Provide the [x, y] coordinate of the cell's center where the given text is located.  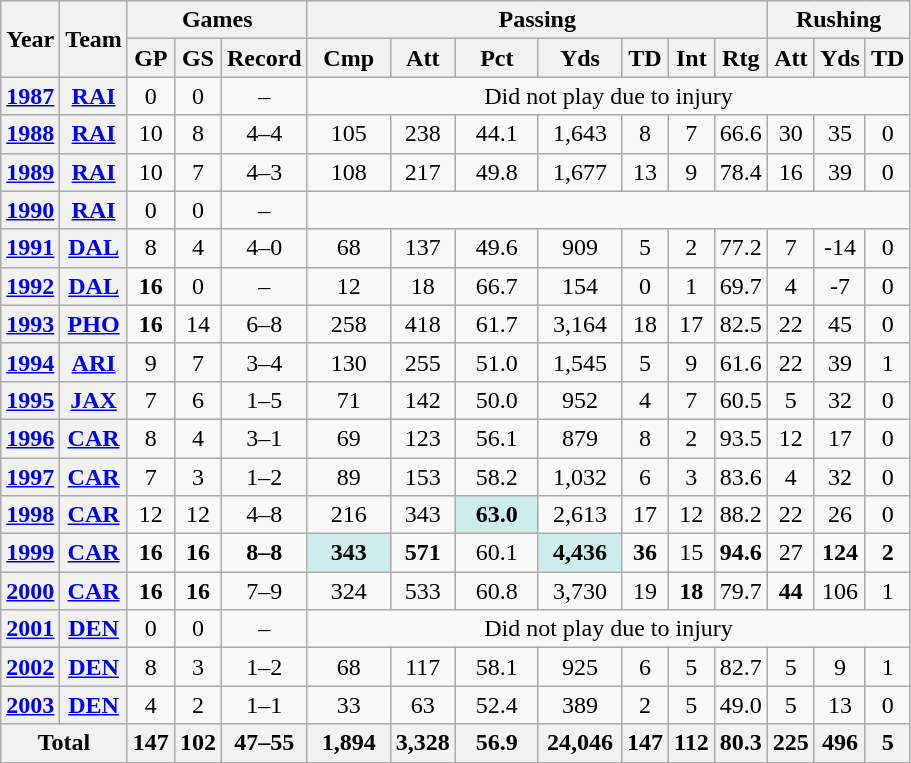
571 [422, 553]
94.6 [740, 553]
-7 [840, 286]
1998 [30, 515]
93.5 [740, 438]
1990 [30, 210]
82.7 [740, 667]
35 [840, 134]
3,328 [422, 743]
1988 [30, 134]
82.5 [740, 324]
1996 [30, 438]
6–8 [264, 324]
1989 [30, 172]
14 [198, 324]
60.5 [740, 400]
66.6 [740, 134]
33 [348, 705]
JAX [94, 400]
153 [422, 477]
130 [348, 362]
77.2 [740, 248]
49.6 [496, 248]
60.1 [496, 553]
4–8 [264, 515]
1995 [30, 400]
4–0 [264, 248]
533 [422, 591]
123 [422, 438]
8–8 [264, 553]
1994 [30, 362]
61.6 [740, 362]
1,643 [580, 134]
3,730 [580, 591]
66.7 [496, 286]
47–55 [264, 743]
2002 [30, 667]
4–4 [264, 134]
7–9 [264, 591]
80.3 [740, 743]
1991 [30, 248]
Pct [496, 58]
124 [840, 553]
36 [644, 553]
1–5 [264, 400]
137 [422, 248]
78.4 [740, 172]
1,032 [580, 477]
909 [580, 248]
52.4 [496, 705]
49.8 [496, 172]
258 [348, 324]
1,677 [580, 172]
56.9 [496, 743]
4–3 [264, 172]
49.0 [740, 705]
255 [422, 362]
24,046 [580, 743]
Passing [537, 20]
GP [150, 58]
Year [30, 39]
58.1 [496, 667]
71 [348, 400]
83.6 [740, 477]
69 [348, 438]
89 [348, 477]
2,613 [580, 515]
2003 [30, 705]
1993 [30, 324]
GS [198, 58]
Team [94, 39]
63.0 [496, 515]
389 [580, 705]
50.0 [496, 400]
88.2 [740, 515]
1,545 [580, 362]
ARI [94, 362]
Cmp [348, 58]
1–1 [264, 705]
30 [790, 134]
58.2 [496, 477]
324 [348, 591]
45 [840, 324]
102 [198, 743]
1999 [30, 553]
Total [64, 743]
1,894 [348, 743]
117 [422, 667]
69.7 [740, 286]
1997 [30, 477]
925 [580, 667]
216 [348, 515]
27 [790, 553]
105 [348, 134]
63 [422, 705]
Games [217, 20]
Record [264, 58]
106 [840, 591]
142 [422, 400]
PHO [94, 324]
60.8 [496, 591]
225 [790, 743]
Rtg [740, 58]
952 [580, 400]
1992 [30, 286]
44.1 [496, 134]
496 [840, 743]
3–1 [264, 438]
1987 [30, 96]
Int [691, 58]
2001 [30, 629]
61.7 [496, 324]
112 [691, 743]
2000 [30, 591]
56.1 [496, 438]
108 [348, 172]
154 [580, 286]
15 [691, 553]
26 [840, 515]
44 [790, 591]
-14 [840, 248]
19 [644, 591]
238 [422, 134]
51.0 [496, 362]
879 [580, 438]
3,164 [580, 324]
3–4 [264, 362]
4,436 [580, 553]
418 [422, 324]
79.7 [740, 591]
Rushing [838, 20]
217 [422, 172]
